Determine the (X, Y) coordinate at the center of the cell enclosing the given text.  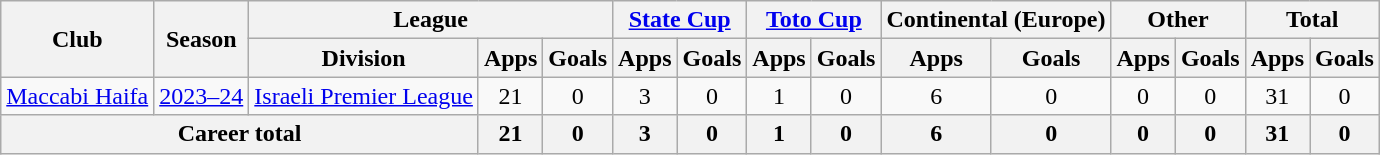
Club (78, 39)
Total (1312, 20)
Israeli Premier League (364, 96)
Season (202, 39)
Division (364, 58)
Toto Cup (814, 20)
State Cup (680, 20)
Other (1178, 20)
Maccabi Haifa (78, 96)
2023–24 (202, 96)
Continental (Europe) (996, 20)
Career total (240, 134)
League (431, 20)
